Capture the cell that displays the provided text and extract its (x, y) central coordinate. 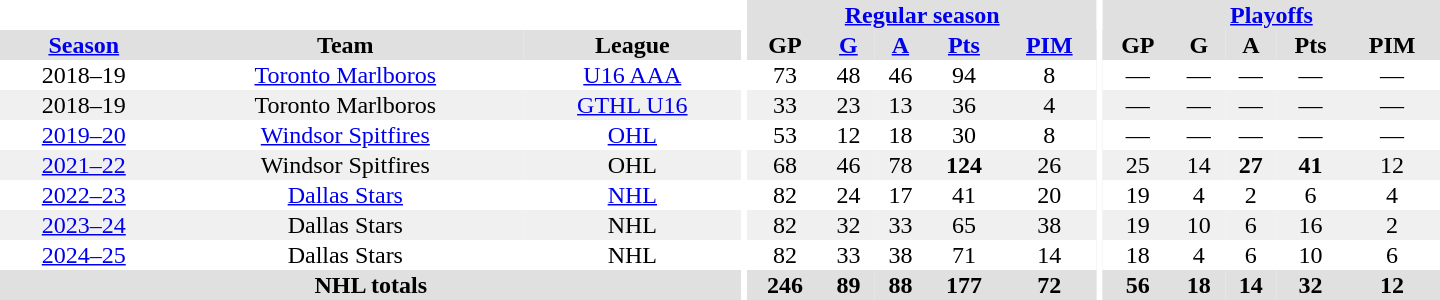
65 (964, 225)
23 (848, 105)
2021–22 (84, 165)
72 (1049, 285)
Team (346, 45)
25 (1138, 165)
2024–25 (84, 255)
2022–23 (84, 195)
17 (900, 195)
Playoffs (1272, 15)
89 (848, 285)
124 (964, 165)
56 (1138, 285)
NHL totals (371, 285)
2023–24 (84, 225)
GTHL U16 (632, 105)
13 (900, 105)
53 (784, 135)
30 (964, 135)
36 (964, 105)
177 (964, 285)
U16 AAA (632, 75)
78 (900, 165)
27 (1251, 165)
246 (784, 285)
20 (1049, 195)
26 (1049, 165)
16 (1310, 225)
24 (848, 195)
94 (964, 75)
48 (848, 75)
2019–20 (84, 135)
Season (84, 45)
68 (784, 165)
73 (784, 75)
88 (900, 285)
Regular season (922, 15)
71 (964, 255)
League (632, 45)
